Search for the cell housing the specified text and yield its [x, y] center coordinate. 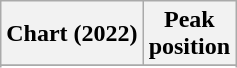
Peak position [189, 34]
Chart (2022) [72, 34]
